For the text-containing cell, return its midpoint in (x, y) coordinate format. 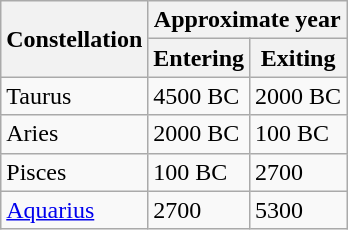
Pisces (74, 172)
4500 BC (199, 96)
Entering (199, 58)
Aries (74, 134)
Constellation (74, 39)
Approximate year (248, 20)
5300 (298, 210)
Aquarius (74, 210)
Taurus (74, 96)
Exiting (298, 58)
